Determine the (x, y) coordinate at the center of the cell enclosing the given text.  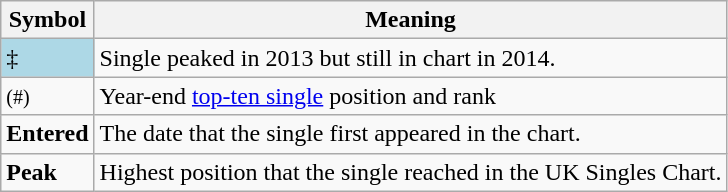
Highest position that the single reached in the UK Singles Chart. (410, 172)
Peak (48, 172)
Year-end top-ten single position and rank (410, 96)
Symbol (48, 20)
Meaning (410, 20)
Entered (48, 134)
Single peaked in 2013 but still in chart in 2014. (410, 58)
The date that the single first appeared in the chart. (410, 134)
‡ (48, 58)
(#) (48, 96)
